From the cell containing the given text, extract its center point as (X, Y) coordinate. 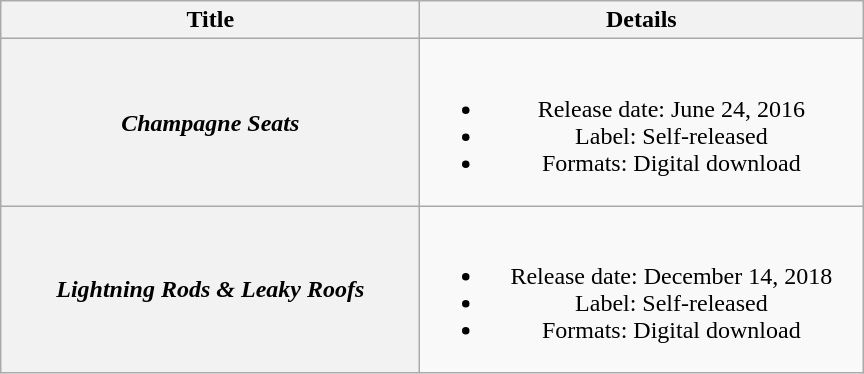
Title (210, 20)
Release date: June 24, 2016Label: Self-releasedFormats: Digital download (642, 122)
Champagne Seats (210, 122)
Details (642, 20)
Lightning Rods & Leaky Roofs (210, 290)
Release date: December 14, 2018Label: Self-releasedFormats: Digital download (642, 290)
